Provide the [X, Y] coordinate of the cell's center where the given text is located.  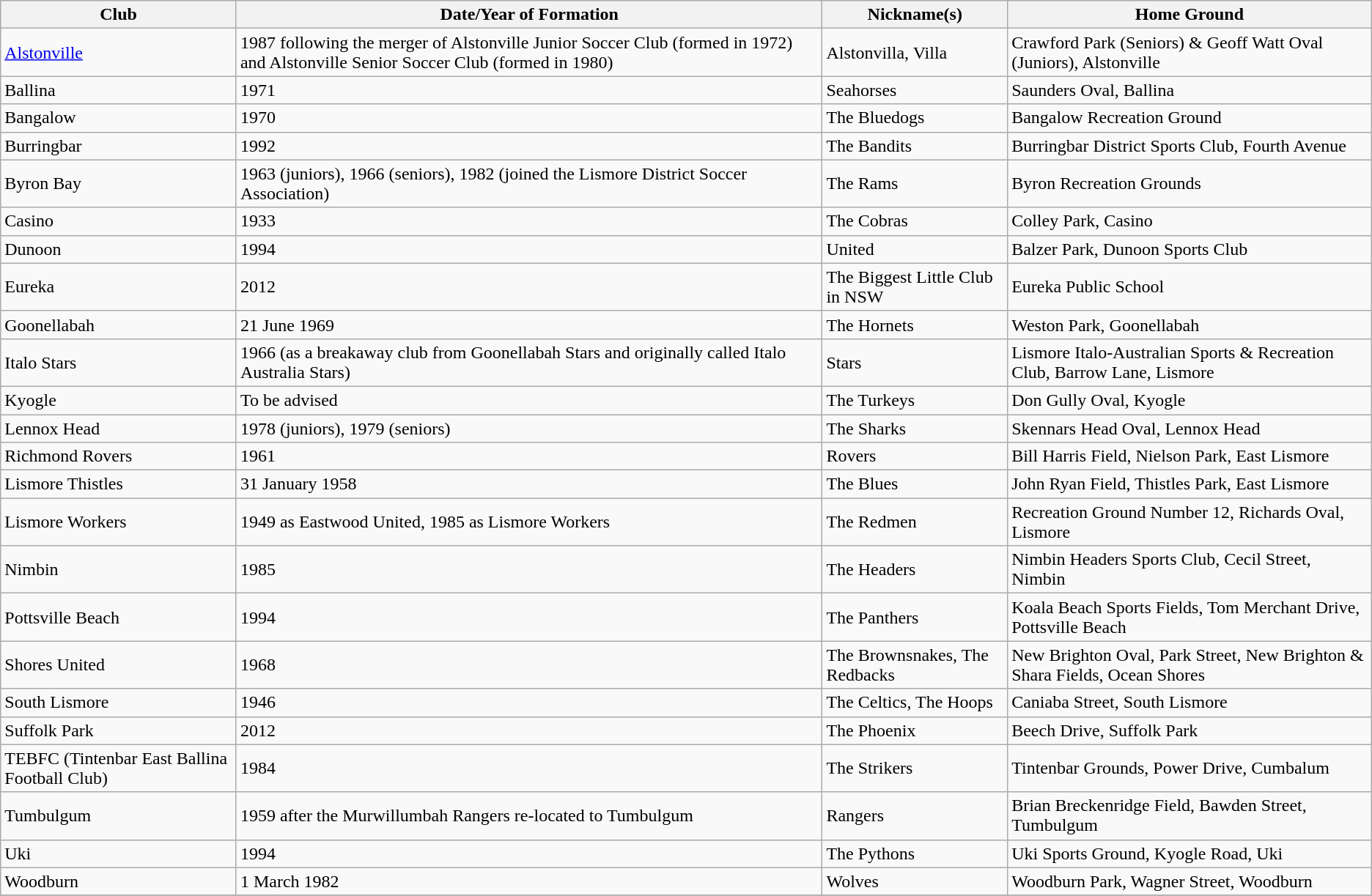
Uki Sports Ground, Kyogle Road, Uki [1190, 854]
Seahorses [915, 90]
United [915, 249]
Nimbin Headers Sports Club, Cecil Street, Nimbin [1190, 570]
1949 as Eastwood United, 1985 as Lismore Workers [529, 522]
The Phoenix [915, 730]
South Lismore [119, 703]
1 March 1982 [529, 881]
21 June 1969 [529, 325]
The Hornets [915, 325]
Rangers [915, 816]
The Headers [915, 570]
Tumbulgum [119, 816]
Lismore Italo-Australian Sports & Recreation Club, Barrow Lane, Lismore [1190, 362]
1963 (juniors), 1966 (seniors), 1982 (joined the Lismore District Soccer Association) [529, 183]
Home Ground [1190, 15]
Koala Beach Sports Fields, Tom Merchant Drive, Pottsville Beach [1190, 617]
The Redmen [915, 522]
Shores United [119, 665]
Ballina [119, 90]
1959 after the Murwillumbah Rangers re-located to Tumbulgum [529, 816]
Beech Drive, Suffolk Park [1190, 730]
Skennars Head Oval, Lennox Head [1190, 429]
The Panthers [915, 617]
Alstonville [119, 53]
New Brighton Oval, Park Street, New Brighton & Shara Fields, Ocean Shores [1190, 665]
Balzer Park, Dunoon Sports Club [1190, 249]
Nickname(s) [915, 15]
Tintenbar Grounds, Power Drive, Cumbalum [1190, 768]
Kyogle [119, 400]
Weston Park, Goonellabah [1190, 325]
Byron Recreation Grounds [1190, 183]
Don Gully Oval, Kyogle [1190, 400]
Lennox Head [119, 429]
The Rams [915, 183]
Woodburn Park, Wagner Street, Woodburn [1190, 881]
1961 [529, 456]
The Celtics, The Hoops [915, 703]
Lismore Thistles [119, 484]
1946 [529, 703]
Bill Harris Field, Nielson Park, East Lismore [1190, 456]
The Biggest Little Club in NSW [915, 287]
The Sharks [915, 429]
Recreation Ground Number 12, Richards Oval, Lismore [1190, 522]
Suffolk Park [119, 730]
Uki [119, 854]
The Turkeys [915, 400]
Saunders Oval, Ballina [1190, 90]
1971 [529, 90]
The Bandits [915, 146]
The Pythons [915, 854]
Bangalow [119, 118]
Colley Park, Casino [1190, 221]
Caniaba Street, South Lismore [1190, 703]
Eureka Public School [1190, 287]
The Blues [915, 484]
Italo Stars [119, 362]
The Bluedogs [915, 118]
Rovers [915, 456]
Byron Bay [119, 183]
Lismore Workers [119, 522]
Brian Breckenridge Field, Bawden Street, Tumbulgum [1190, 816]
Goonellabah [119, 325]
1992 [529, 146]
Crawford Park (Seniors) & Geoff Watt Oval (Juniors), Alstonville [1190, 53]
1966 (as a breakaway club from Goonellabah Stars and originally called Italo Australia Stars) [529, 362]
1968 [529, 665]
Wolves [915, 881]
1987 following the merger of Alstonville Junior Soccer Club (formed in 1972) and Alstonville Senior Soccer Club (formed in 1980) [529, 53]
Burringbar District Sports Club, Fourth Avenue [1190, 146]
The Cobras [915, 221]
Stars [915, 362]
1984 [529, 768]
The Brownsnakes, The Redbacks [915, 665]
1978 (juniors), 1979 (seniors) [529, 429]
The Strikers [915, 768]
Pottsville Beach [119, 617]
1985 [529, 570]
Date/Year of Formation [529, 15]
Nimbin [119, 570]
1970 [529, 118]
Woodburn [119, 881]
Richmond Rovers [119, 456]
Club [119, 15]
John Ryan Field, Thistles Park, East Lismore [1190, 484]
1933 [529, 221]
Eureka [119, 287]
Alstonvilla, Villa [915, 53]
31 January 1958 [529, 484]
TEBFC (Tintenbar East Ballina Football Club) [119, 768]
Casino [119, 221]
Bangalow Recreation Ground [1190, 118]
Dunoon [119, 249]
Burringbar [119, 146]
To be advised [529, 400]
